Search for the cell housing the specified text and yield its (X, Y) center coordinate. 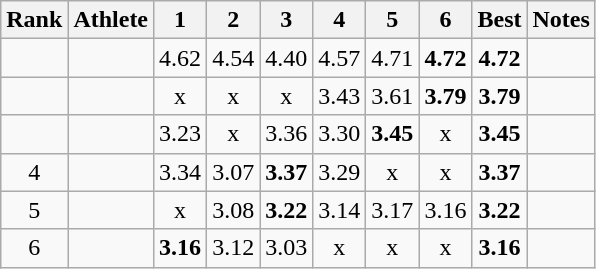
4.40 (286, 58)
3.29 (340, 172)
3.08 (234, 210)
3.12 (234, 248)
4.62 (180, 58)
Notes (561, 20)
3.03 (286, 248)
3.34 (180, 172)
3.07 (234, 172)
4.57 (340, 58)
3 (286, 20)
Rank (34, 20)
3.14 (340, 210)
Athlete (111, 20)
Best (500, 20)
1 (180, 20)
4.71 (392, 58)
4.54 (234, 58)
2 (234, 20)
3.43 (340, 96)
3.30 (340, 134)
3.23 (180, 134)
3.17 (392, 210)
3.61 (392, 96)
3.36 (286, 134)
